Return the (x, y) coordinate for the center point of the cell that contains the specified text.  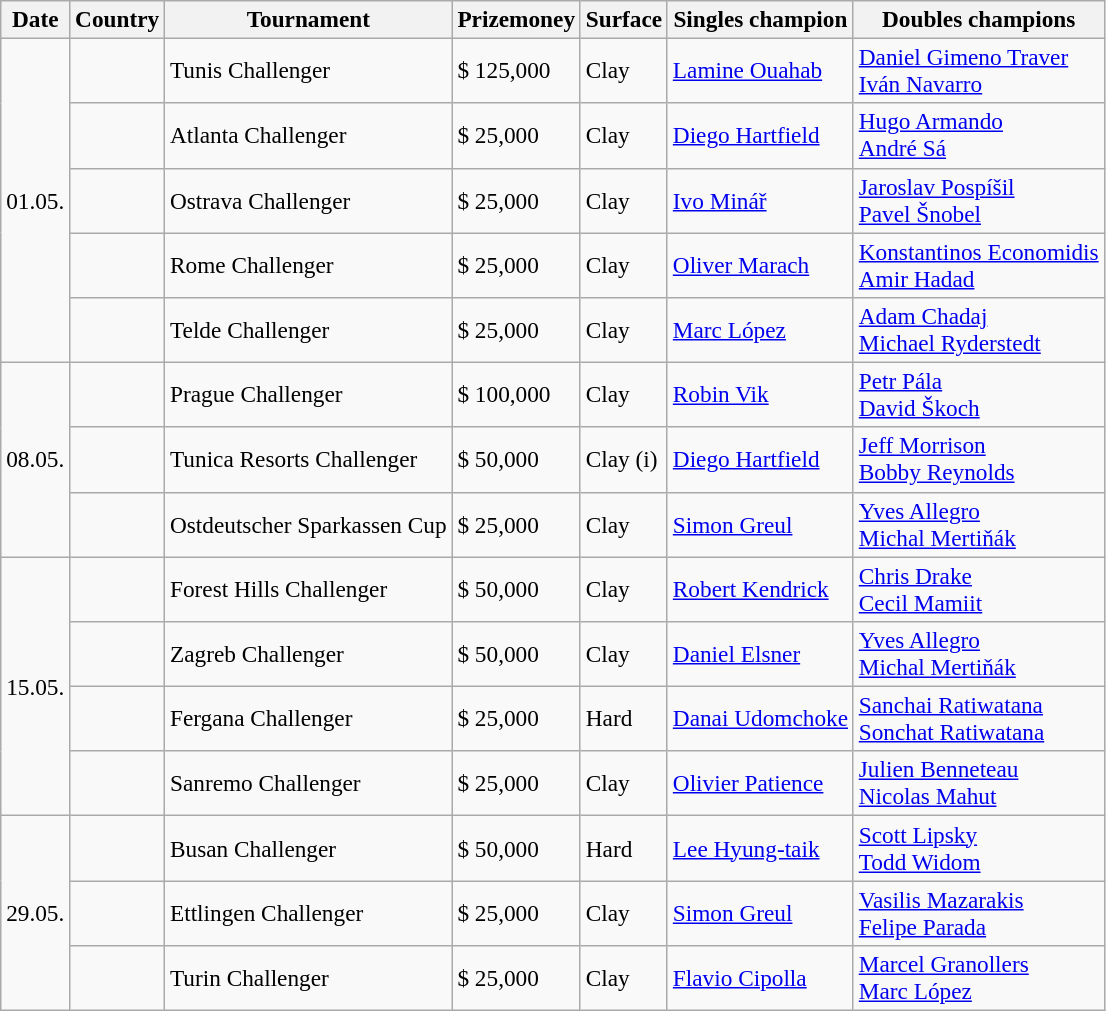
Forest Hills Challenger (308, 588)
Surface (624, 19)
$ 100,000 (516, 394)
Zagreb Challenger (308, 654)
Jeff Morrison Bobby Reynolds (978, 460)
15.05. (36, 686)
Daniel Gimeno Traver Iván Navarro (978, 70)
Fergana Challenger (308, 718)
Marcel Granollers Marc López (978, 978)
Oliver Marach (760, 264)
Prague Challenger (308, 394)
Hugo Armando André Sá (978, 136)
Ettlingen Challenger (308, 912)
08.05. (36, 459)
Chris Drake Cecil Mamiit (978, 588)
Clay (i) (624, 460)
Adam Chadaj Michael Ryderstedt (978, 330)
Konstantinos Economidis Amir Hadad (978, 264)
Busan Challenger (308, 848)
Rome Challenger (308, 264)
Country (118, 19)
Daniel Elsner (760, 654)
Robert Kendrick (760, 588)
Lamine Ouahab (760, 70)
Ostrava Challenger (308, 200)
Marc López (760, 330)
Prizemoney (516, 19)
Julien Benneteau Nicolas Mahut (978, 784)
Sanchai Ratiwatana Sonchat Ratiwatana (978, 718)
Lee Hyung-taik (760, 848)
Doubles champions (978, 19)
Atlanta Challenger (308, 136)
01.05. (36, 200)
Singles champion (760, 19)
$ 125,000 (516, 70)
Jaroslav Pospíšil Pavel Šnobel (978, 200)
Ivo Minář (760, 200)
Ostdeutscher Sparkassen Cup (308, 524)
Telde Challenger (308, 330)
Date (36, 19)
Olivier Patience (760, 784)
Danai Udomchoke (760, 718)
Sanremo Challenger (308, 784)
Robin Vik (760, 394)
Flavio Cipolla (760, 978)
Petr Pála David Škoch (978, 394)
Tunica Resorts Challenger (308, 460)
Vasilis Mazarakis Felipe Parada (978, 912)
Turin Challenger (308, 978)
Tournament (308, 19)
29.05. (36, 912)
Scott Lipsky Todd Widom (978, 848)
Tunis Challenger (308, 70)
